Return [X, Y] of the center of cell containing provided text 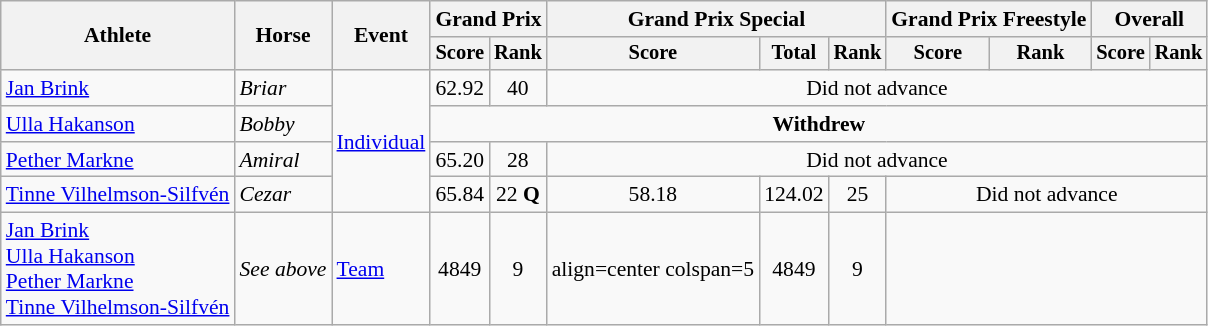
Withdrew [818, 124]
Tinne Vilhelmson-Silfvén [118, 195]
Overall [1149, 19]
40 [518, 88]
Athlete [118, 36]
Grand Prix Freestyle [988, 19]
Jan Brink [118, 88]
58.18 [653, 195]
Jan Brink Ulla Hakanson Pether Markne Tinne Vilhelmson-Silfvén [118, 269]
62.92 [460, 88]
Amiral [282, 160]
Cezar [282, 195]
align=center colspan=5 [653, 269]
Individual [382, 141]
Horse [282, 36]
65.20 [460, 160]
Event [382, 36]
Grand Prix Special [717, 19]
22 Q [518, 195]
Total [794, 54]
65.84 [460, 195]
Pether Markne [118, 160]
Briar [282, 88]
Ulla Hakanson [118, 124]
25 [858, 195]
Grand Prix [488, 19]
See above [282, 269]
Team [382, 269]
Bobby [282, 124]
124.02 [794, 195]
28 [518, 160]
